Scan for the cell matching the given text and deliver its [x, y] coordinate at center. 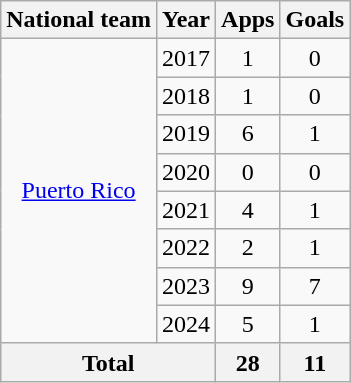
5 [248, 324]
6 [248, 134]
Goals [315, 20]
9 [248, 286]
2018 [186, 96]
Year [186, 20]
2 [248, 248]
7 [315, 286]
11 [315, 362]
4 [248, 210]
Apps [248, 20]
Puerto Rico [79, 191]
2021 [186, 210]
National team [79, 20]
28 [248, 362]
2020 [186, 172]
2024 [186, 324]
Total [108, 362]
2017 [186, 58]
2019 [186, 134]
2023 [186, 286]
2022 [186, 248]
